Find where the given text appears and provide that cell's center as (x, y) coordinate. 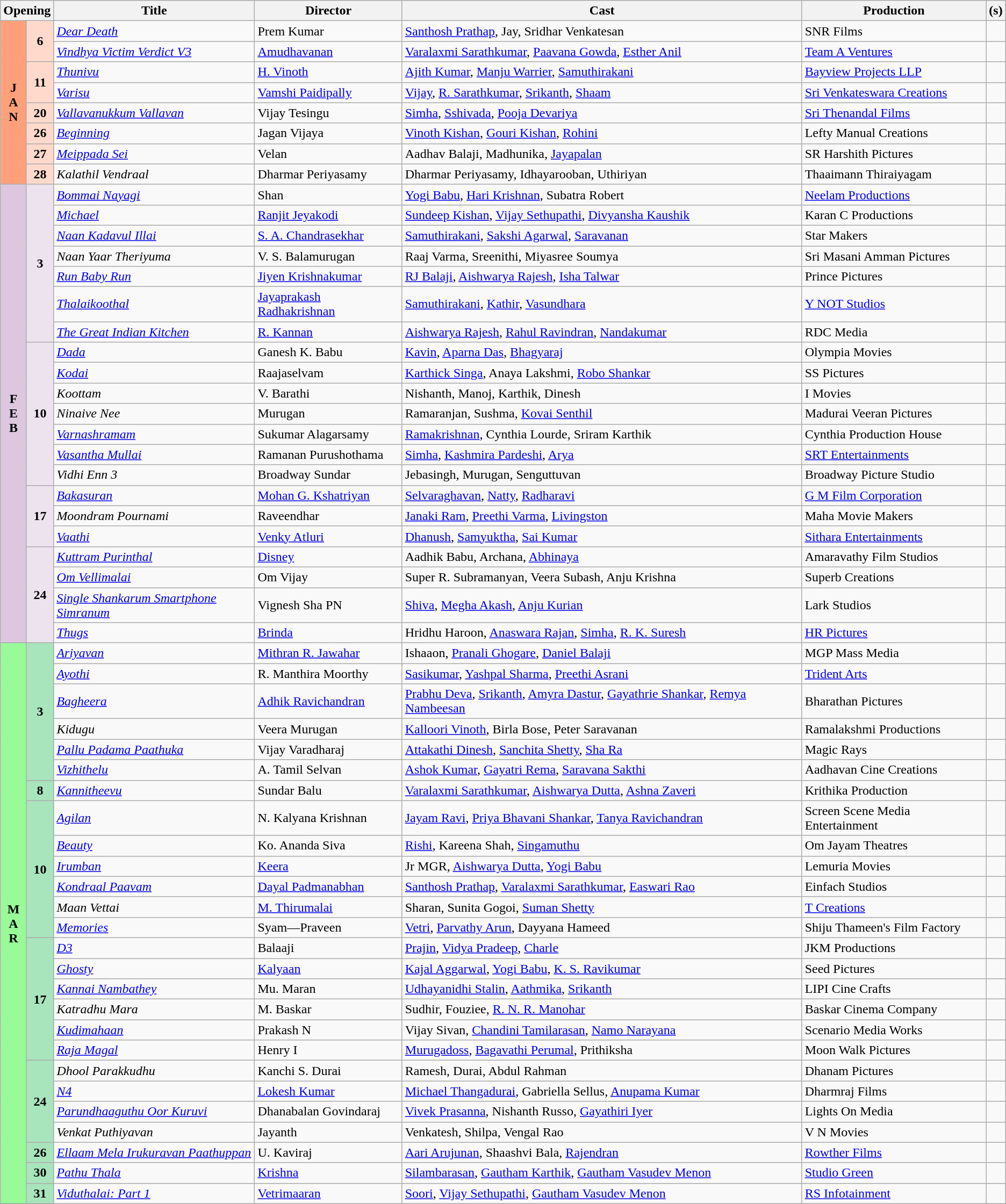
Thaaimann Thiraiyagam (894, 174)
Cynthia Production House (894, 434)
Broadway Sundar (328, 475)
Sundeep Kishan, Vijay Sethupathi, Divyansha Kaushik (602, 215)
Kodai (154, 373)
Screen Scene Media Entertainment (894, 818)
Pathu Thala (154, 1173)
Varalaxmi Sarathkumar, Aishwarya Dutta, Ashna Zaveri (602, 790)
Lark Studios (894, 605)
Adhik Ravichandran (328, 702)
Sukumar Alagarsamy (328, 434)
JKM Productions (894, 948)
Sri Thenandal Films (894, 113)
Lefty Manual Creations (894, 133)
Pallu Padama Paathuka (154, 749)
Magic Rays (894, 749)
Simha, Sshivada, Pooja Devariya (602, 113)
Syam—Praveen (328, 927)
Dharmar Periyasamy, Idhayarooban, Uthiriyan (602, 174)
Studio Green (894, 1173)
H. Vinoth (328, 72)
SRT Entertainments (894, 455)
Trident Arts (894, 674)
Raja Magal (154, 1050)
Veera Murugan (328, 729)
27 (40, 154)
Dharmar Periyasamy (328, 174)
Balaaji (328, 948)
Opening (27, 11)
N4 (154, 1091)
Keera (328, 866)
Kavin, Aparna Das, Bhagyaraj (602, 352)
Velan (328, 154)
Vaathi (154, 536)
Om Vellimalai (154, 577)
Sundar Balu (328, 790)
31 (40, 1193)
Thugs (154, 633)
Varisu (154, 92)
Brinda (328, 633)
Kajal Aggarwal, Yogi Babu, K. S. Ravikumar (602, 969)
Om Vijay (328, 577)
Vivek Prasanna, Nishanth Russo, Gayathiri Iyer (602, 1112)
FEB (14, 414)
Dear Death (154, 31)
Maan Vettai (154, 907)
V. S. Balamurugan (328, 256)
R. Manthira Moorthy (328, 674)
Ishaaon, Pranali Ghogare, Daniel Balaji (602, 653)
Jr MGR, Aishwarya Dutta, Yogi Babu (602, 866)
Simha, Kashmira Pardeshi, Arya (602, 455)
Jayanth (328, 1132)
Vijay Varadharaj (328, 749)
Selvaraghavan, Natty, Radharavi (602, 495)
Michael Thangadurai, Gabriella Sellus, Anupama Kumar (602, 1091)
6 (40, 41)
Thalaikoothal (154, 304)
Amudhavanan (328, 52)
SS Pictures (894, 373)
Memories (154, 927)
Disney (328, 557)
HR Pictures (894, 633)
Silambarasan, Gautham Karthik, Gautham Vasudev Menon (602, 1173)
Jiyen Krishnakumar (328, 277)
Shiju Thameen's Film Factory (894, 927)
Broadway Picture Studio (894, 475)
Sri Venkateswara Creations (894, 92)
LIPI Cine Crafts (894, 989)
Ramaranjan, Sushma, Kovai Senthil (602, 414)
Kalathil Vendraal (154, 174)
(s) (996, 11)
Kalyaan (328, 969)
Vamshi Paidipally (328, 92)
R. Kannan (328, 332)
Thunivu (154, 72)
Raaj Varma, Sreenithi, Miyasree Soumya (602, 256)
Ellaam Mela Irukuravan Paathuppan (154, 1152)
11 (40, 82)
Nishanth, Manoj, Karthik, Dinesh (602, 393)
Production (894, 11)
SR Harshith Pictures (894, 154)
Beginning (154, 133)
Super R. Subramanyan, Veera Subash, Anju Krishna (602, 577)
Neelam Productions (894, 194)
8 (40, 790)
Yogi Babu, Hari Krishnan, Subatra Robert (602, 194)
Krithika Production (894, 790)
Krishna (328, 1173)
Mithran R. Jawahar (328, 653)
Vallavanukkum Vallavan (154, 113)
Jayam Ravi, Priya Bhavani Shankar, Tanya Ravichandran (602, 818)
Dhool Parakkudhu (154, 1071)
Moondram Pournami (154, 516)
Star Makers (894, 235)
Ajith Kumar, Manju Warrier, Samuthirakani (602, 72)
Janaki Ram, Preethi Varma, Livingston (602, 516)
Rishi, Kareena Shah, Singamuthu (602, 846)
Dhanush, Samyuktha, Sai Kumar (602, 536)
Einfach Studios (894, 886)
Meippada Sei (154, 154)
Parundhaaguthu Oor Kuruvi (154, 1112)
Santhosh Prathap, Varalaxmi Sarathkumar, Easwari Rao (602, 886)
Dharmraj Films (894, 1091)
Vindhya Victim Verdict V3 (154, 52)
Varalaxmi Sarathkumar, Paavana Gowda, Esther Anil (602, 52)
Lemuria Movies (894, 866)
V N Movies (894, 1132)
MAR (14, 924)
Scenario Media Works (894, 1030)
30 (40, 1173)
Shiva, Megha Akash, Anju Kurian (602, 605)
Henry I (328, 1050)
Santhosh Prathap, Jay, Sridhar Venkatesan (602, 31)
Ayothi (154, 674)
Team A Ventures (894, 52)
Prakash N (328, 1030)
Karan C Productions (894, 215)
Raveendhar (328, 516)
Samuthirakani, Sakshi Agarwal, Saravanan (602, 235)
Murugadoss, Bagavathi Perumal, Prithiksha (602, 1050)
Cast (602, 11)
A. Tamil Selvan (328, 770)
Madurai Veeran Pictures (894, 414)
Superb Creations (894, 577)
D3 (154, 948)
Ramanan Purushothama (328, 455)
Vasantha Mullai (154, 455)
Vijay Sivan, Chandini Tamilarasan, Namo Narayana (602, 1030)
Vignesh Sha PN (328, 605)
Ashok Kumar, Gayatri Rema, Saravana Sakthi (602, 770)
Beauty (154, 846)
Bakasuran (154, 495)
U. Kaviraj (328, 1152)
Dhanabalan Govindaraj (328, 1112)
Kuttram Purinthal (154, 557)
RJ Balaji, Aishwarya Rajesh, Isha Talwar (602, 277)
Kannitheevu (154, 790)
Katradhu Mara (154, 1010)
Jebasingh, Murugan, Senguttuvan (602, 475)
Aari Arujunan, Shaashvi Bala, Rajendran (602, 1152)
Samuthirakani, Kathir, Vasundhara (602, 304)
Kannai Nambathey (154, 989)
Shan (328, 194)
Kondraal Paavam (154, 886)
N. Kalyana Krishnan (328, 818)
M. Baskar (328, 1010)
Bommai Nayagi (154, 194)
Ariyavan (154, 653)
G M Film Corporation (894, 495)
Prabhu Deva, Srikanth, Amyra Dastur, Gayathrie Shankar, Remya Nambeesan (602, 702)
Ramalakshmi Productions (894, 729)
Kalloori Vinoth, Birla Bose, Peter Saravanan (602, 729)
Vidhi Enn 3 (154, 475)
Aadhik Babu, Archana, Abhinaya (602, 557)
Irumban (154, 866)
Viduthalai: Part 1 (154, 1193)
Vetri, Parvathy Arun, Dayyana Hameed (602, 927)
Vijay, R. Sarathkumar, Srikanth, Shaam (602, 92)
Single Shankarum Smartphone Simranum (154, 605)
Aadhavan Cine Creations (894, 770)
Kudimahaan (154, 1030)
28 (40, 174)
Vinoth Kishan, Gouri Kishan, Rohini (602, 133)
I Movies (894, 393)
Olympia Movies (894, 352)
Seed Pictures (894, 969)
Sithara Entertainments (894, 536)
Dayal Padmanabhan (328, 886)
Naan Kadavul Illai (154, 235)
Agilan (154, 818)
Lights On Media (894, 1112)
Ramesh, Durai, Abdul Rahman (602, 1071)
Jagan Vijaya (328, 133)
Michael (154, 215)
Aadhav Balaji, Madhunika, Jayapalan (602, 154)
20 (40, 113)
Mu. Maran (328, 989)
Rowther Films (894, 1152)
Baskar Cinema Company (894, 1010)
MGP Mass Media (894, 653)
Prajin, Vidya Pradeep, Charle (602, 948)
Dhanam Pictures (894, 1071)
SNR Films (894, 31)
S. A. Chandrasekhar (328, 235)
Naan Yaar Theriyuma (154, 256)
Sharan, Sunita Gogoi, Suman Shetty (602, 907)
Mohan G. Kshatriyan (328, 495)
Y NOT Studios (894, 304)
Soori, Vijay Sethupathi, Gautham Vasudev Menon (602, 1193)
Ninaive Nee (154, 414)
Ranjit Jeyakodi (328, 215)
Maha Movie Makers (894, 516)
Director (328, 11)
T Creations (894, 907)
Prince Pictures (894, 277)
Run Baby Run (154, 277)
RDC Media (894, 332)
Sasikumar, Yashpal Sharma, Preethi Asrani (602, 674)
M. Thirumalai (328, 907)
Title (154, 11)
RS Infotainment (894, 1193)
Venkatesh, Shilpa, Vengal Rao (602, 1132)
Kidugu (154, 729)
JAN (14, 103)
The Great Indian Kitchen (154, 332)
Murugan (328, 414)
Karthick Singa, Anaya Lakshmi, Robo Shankar (602, 373)
Ghosty (154, 969)
Venkat Puthiyavan (154, 1132)
Koottam (154, 393)
Prem Kumar (328, 31)
Sudhir, Fouziee, R. N. R. Manohar (602, 1010)
Moon Walk Pictures (894, 1050)
Venky Atluri (328, 536)
Attakathi Dinesh, Sanchita Shetty, Sha Ra (602, 749)
Vizhithelu (154, 770)
Raajaselvam (328, 373)
Jayaprakash Radhakrishnan (328, 304)
Bayview Projects LLP (894, 72)
Udhayanidhi Stalin, Aathmika, Srikanth (602, 989)
Varnashramam (154, 434)
Lokesh Kumar (328, 1091)
Ko. Ananda Siva (328, 846)
Ramakrishnan, Cynthia Lourde, Sriram Karthik (602, 434)
Ganesh K. Babu (328, 352)
Sri Masani Amman Pictures (894, 256)
Bharathan Pictures (894, 702)
Vetrimaaran (328, 1193)
Aishwarya Rajesh, Rahul Ravindran, Nandakumar (602, 332)
Bagheera (154, 702)
V. Barathi (328, 393)
Hridhu Haroon, Anaswara Rajan, Simha, R. K. Suresh (602, 633)
Dada (154, 352)
Om Jayam Theatres (894, 846)
Kanchi S. Durai (328, 1071)
Amaravathy Film Studios (894, 557)
Vijay Tesingu (328, 113)
